Identify which cell holds the provided text, then report its (x, y) central coordinate. 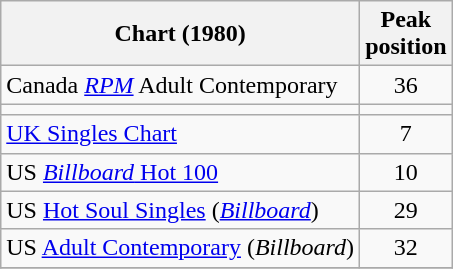
7 (406, 134)
Canada RPM Adult Contemporary (180, 85)
US Adult Contemporary (Billboard) (180, 248)
32 (406, 248)
US Hot Soul Singles (Billboard) (180, 210)
Chart (1980) (180, 34)
Peakposition (406, 34)
US Billboard Hot 100 (180, 172)
10 (406, 172)
UK Singles Chart (180, 134)
36 (406, 85)
29 (406, 210)
